From the cell containing the given text, extract its center point as (x, y) coordinate. 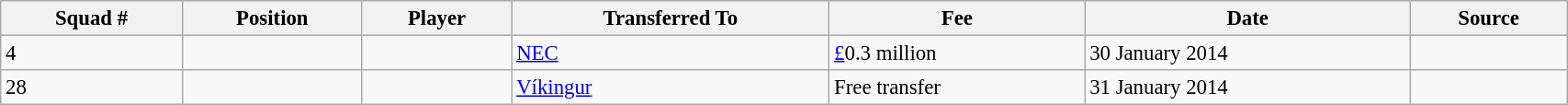
Source (1489, 18)
Player (437, 18)
Fee (957, 18)
Free transfer (957, 87)
Position (272, 18)
Víkingur (671, 87)
30 January 2014 (1247, 53)
NEC (671, 53)
28 (92, 87)
Date (1247, 18)
Squad # (92, 18)
£0.3 million (957, 53)
31 January 2014 (1247, 87)
Transferred To (671, 18)
4 (92, 53)
